Capture the cell that displays the provided text and extract its (X, Y) central coordinate. 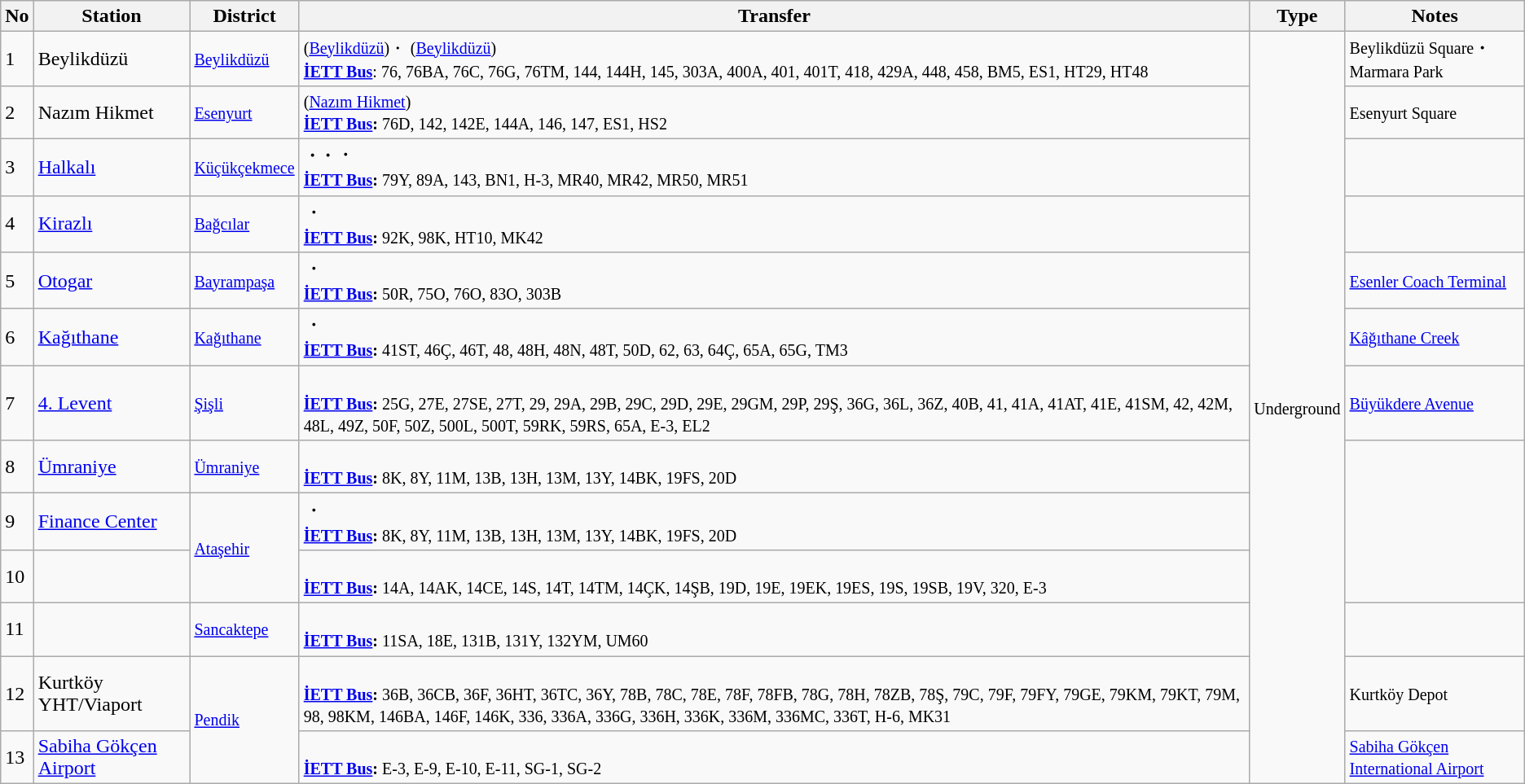
Kurtköy YHT/Viaport (112, 694)
Pendik (244, 720)
Kurtköy Depot (1435, 694)
5 (17, 281)
Transfer (774, 16)
Bağcılar (244, 224)
・İETT Bus: 8K, 8Y, 11M, 13B, 13H, 13M, 13Y, 14BK, 19FS, 20D (774, 522)
Finance Center (112, 522)
Kâğıthane Creek (1435, 337)
4 (17, 224)
Notes (1435, 16)
İETT Bus: 8K, 8Y, 11M, 13B, 13H, 13M, 13Y, 14BK, 19FS, 20D (774, 467)
Esenler Coach Terminal (1435, 281)
Type (1297, 16)
9 (17, 522)
Esenyurt Square (1435, 112)
Beylikdüzü Square・Marmara Park (1435, 59)
Sabiha Gökçen Airport (112, 757)
10 (17, 576)
3 (17, 167)
İETT Bus: 11SA, 18E, 131B, 131Y, 132YM, UM60 (774, 629)
・İETT Bus: 41ST, 46Ç, 46T, 48, 48H, 48N, 48T, 50D, 62, 63, 64Ç, 65A, 65G, TM3 (774, 337)
Kirazlı (112, 224)
İETT Bus: E-3, E-9, E-10, E-11, SG-1, SG-2 (774, 757)
2 (17, 112)
Büyükdere Avenue (1435, 403)
Otogar (112, 281)
・İETT Bus: 50R, 75O, 76O, 83O, 303B (774, 281)
Underground (1297, 408)
Sancaktepe (244, 629)
11 (17, 629)
12 (17, 694)
No (17, 16)
Bayrampaşa (244, 281)
1 (17, 59)
・・・İETT Bus: 79Y, 89A, 143, BN1, H-3, MR40, MR42, MR50, MR51 (774, 167)
(Nazım Hikmet)İETT Bus: 76D, 142, 142E, 144A, 146, 147, ES1, HS2 (774, 112)
Station (112, 16)
7 (17, 403)
(Beylikdüzü)・ (Beylikdüzü)İETT Bus: 76, 76BA, 76C, 76G, 76TM, 144, 144H, 145, 303A, 400A, 401, 401T, 418, 429A, 448, 458, BM5, ES1, HT29, HT48 (774, 59)
・İETT Bus: 92K, 98K, HT10, MK42 (774, 224)
Sabiha Gökçen International Airport (1435, 757)
Şişli (244, 403)
Halkalı (112, 167)
Nazım Hikmet (112, 112)
Ataşehir (244, 549)
Küçükçekmece (244, 167)
District (244, 16)
13 (17, 757)
6 (17, 337)
4. Levent (112, 403)
Esenyurt (244, 112)
İETT Bus: 14A, 14AK, 14CE, 14S, 14T, 14TM, 14ÇK, 14ŞB, 19D, 19E, 19EK, 19ES, 19S, 19SB, 19V, 320, E-3 (774, 576)
8 (17, 467)
